From the cell containing the given text, extract its center point as [x, y] coordinate. 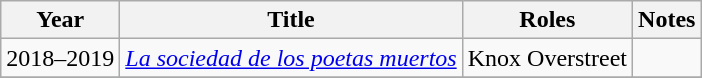
2018–2019 [60, 58]
Year [60, 20]
Roles [547, 20]
Title [291, 20]
Notes [667, 20]
La sociedad de los poetas muertos [291, 58]
Knox Overstreet [547, 58]
